Find where the given text appears and provide that cell's center as (X, Y) coordinate. 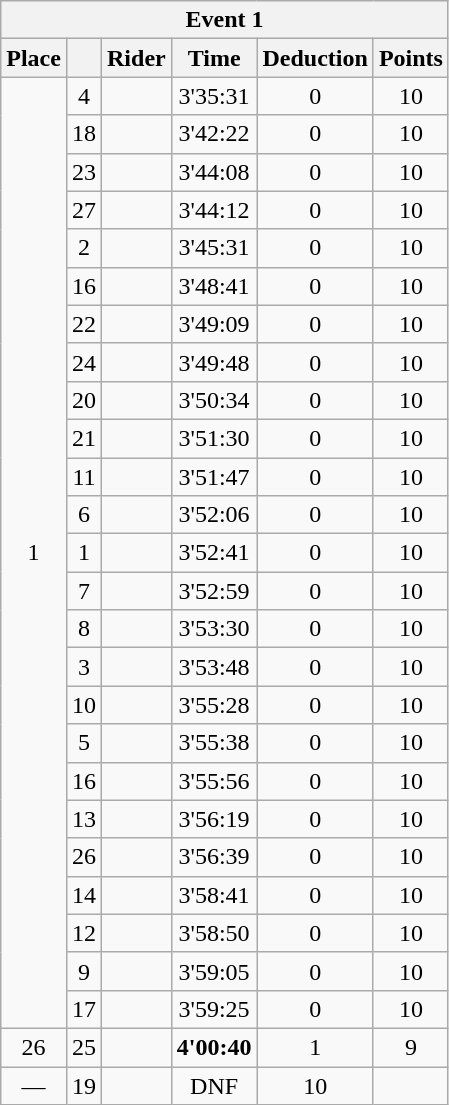
3'59:25 (214, 1009)
3'52:59 (214, 591)
Event 1 (225, 20)
27 (84, 210)
Place (34, 58)
24 (84, 362)
14 (84, 895)
5 (84, 743)
18 (84, 134)
3'53:48 (214, 667)
3'55:56 (214, 781)
3'48:41 (214, 286)
3'56:19 (214, 819)
11 (84, 477)
3'35:31 (214, 96)
3'55:28 (214, 705)
23 (84, 172)
3'50:34 (214, 400)
2 (84, 248)
3'51:30 (214, 438)
Deduction (315, 58)
Rider (137, 58)
13 (84, 819)
3'44:12 (214, 210)
22 (84, 324)
3'52:06 (214, 515)
19 (84, 1085)
3'44:08 (214, 172)
— (34, 1085)
7 (84, 591)
3 (84, 667)
3'58:50 (214, 933)
3'59:05 (214, 971)
3'42:22 (214, 134)
4'00:40 (214, 1047)
20 (84, 400)
25 (84, 1047)
6 (84, 515)
3'51:47 (214, 477)
17 (84, 1009)
DNF (214, 1085)
3'49:48 (214, 362)
3'53:30 (214, 629)
3'55:38 (214, 743)
8 (84, 629)
21 (84, 438)
Time (214, 58)
3'56:39 (214, 857)
3'49:09 (214, 324)
12 (84, 933)
3'52:41 (214, 553)
3'45:31 (214, 248)
Points (410, 58)
3'58:41 (214, 895)
4 (84, 96)
